Return (x, y) of the center of cell containing provided text 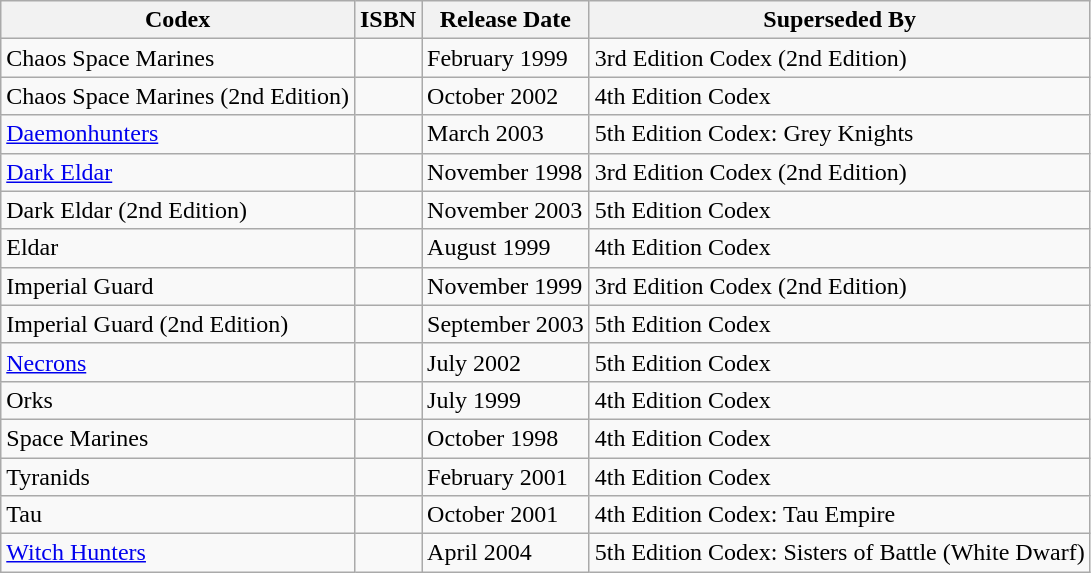
November 2003 (506, 210)
July 1999 (506, 400)
Chaos Space Marines (178, 58)
ISBN (388, 20)
February 2001 (506, 477)
September 2003 (506, 324)
Chaos Space Marines (2nd Edition) (178, 96)
April 2004 (506, 553)
Tau (178, 515)
October 1998 (506, 438)
July 2002 (506, 362)
November 1998 (506, 172)
Tyranids (178, 477)
5th Edition Codex: Grey Knights (840, 134)
November 1999 (506, 286)
Codex (178, 20)
February 1999 (506, 58)
Witch Hunters (178, 553)
Eldar (178, 248)
Dark Eldar (178, 172)
March 2003 (506, 134)
Superseded By (840, 20)
Orks (178, 400)
Imperial Guard (2nd Edition) (178, 324)
August 1999 (506, 248)
Release Date (506, 20)
5th Edition Codex: Sisters of Battle (White Dwarf) (840, 553)
Daemonhunters (178, 134)
Necrons (178, 362)
Imperial Guard (178, 286)
4th Edition Codex: Tau Empire (840, 515)
Space Marines (178, 438)
October 2002 (506, 96)
Dark Eldar (2nd Edition) (178, 210)
October 2001 (506, 515)
